From the cell containing the given text, extract its center point as [X, Y] coordinate. 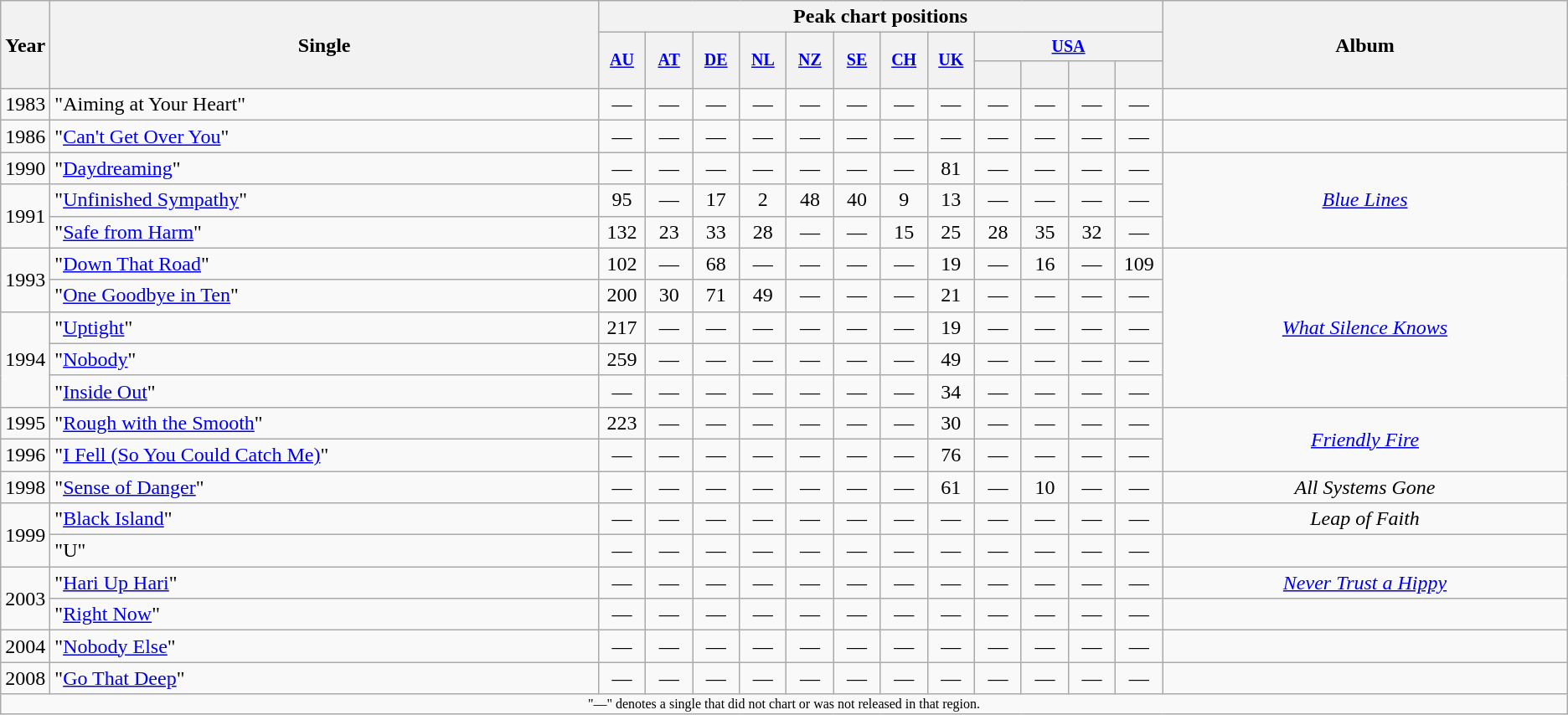
NL [763, 60]
17 [716, 200]
CH [904, 60]
1994 [25, 359]
"Daydreaming" [325, 168]
"Nobody" [325, 359]
"Aiming at Your Heart" [325, 105]
71 [716, 296]
Year [25, 45]
"Go That Deep" [325, 678]
10 [1044, 486]
AT [669, 60]
"Unfinished Sympathy" [325, 200]
1993 [25, 280]
21 [951, 296]
132 [622, 232]
9 [904, 200]
13 [951, 200]
AU [622, 60]
"Hari Up Hari" [325, 583]
NZ [810, 60]
48 [810, 200]
"—" denotes a single that did not chart or was not released in that region. [784, 704]
1998 [25, 486]
"Safe from Harm" [325, 232]
16 [1044, 264]
SE [857, 60]
Leap of Faith [1365, 519]
2008 [25, 678]
61 [951, 486]
2003 [25, 599]
1995 [25, 423]
33 [716, 232]
200 [622, 296]
81 [951, 168]
"Right Now" [325, 615]
"I Fell (So You Could Catch Me)" [325, 455]
15 [904, 232]
23 [669, 232]
259 [622, 359]
DE [716, 60]
1986 [25, 136]
Single [325, 45]
"Sense of Danger" [325, 486]
"Inside Out" [325, 391]
"One Goodbye in Ten" [325, 296]
"Nobody Else" [325, 646]
"Rough with the Smooth" [325, 423]
"Down That Road" [325, 264]
Friendly Fire [1365, 439]
"Uptight" [325, 327]
95 [622, 200]
34 [951, 391]
Album [1365, 45]
1996 [25, 455]
32 [1092, 232]
1991 [25, 216]
USA [1068, 47]
Peak chart positions [879, 17]
25 [951, 232]
Never Trust a Hippy [1365, 583]
1999 [25, 535]
"Black Island" [325, 519]
68 [716, 264]
76 [951, 455]
What Silence Knows [1365, 327]
35 [1044, 232]
"Can't Get Over You" [325, 136]
2004 [25, 646]
2 [763, 200]
"U" [325, 551]
40 [857, 200]
1983 [25, 105]
All Systems Gone [1365, 486]
217 [622, 327]
102 [622, 264]
223 [622, 423]
Blue Lines [1365, 200]
UK [951, 60]
109 [1139, 264]
1990 [25, 168]
